Locate the cell with the specified text and output its (X, Y) center coordinate. 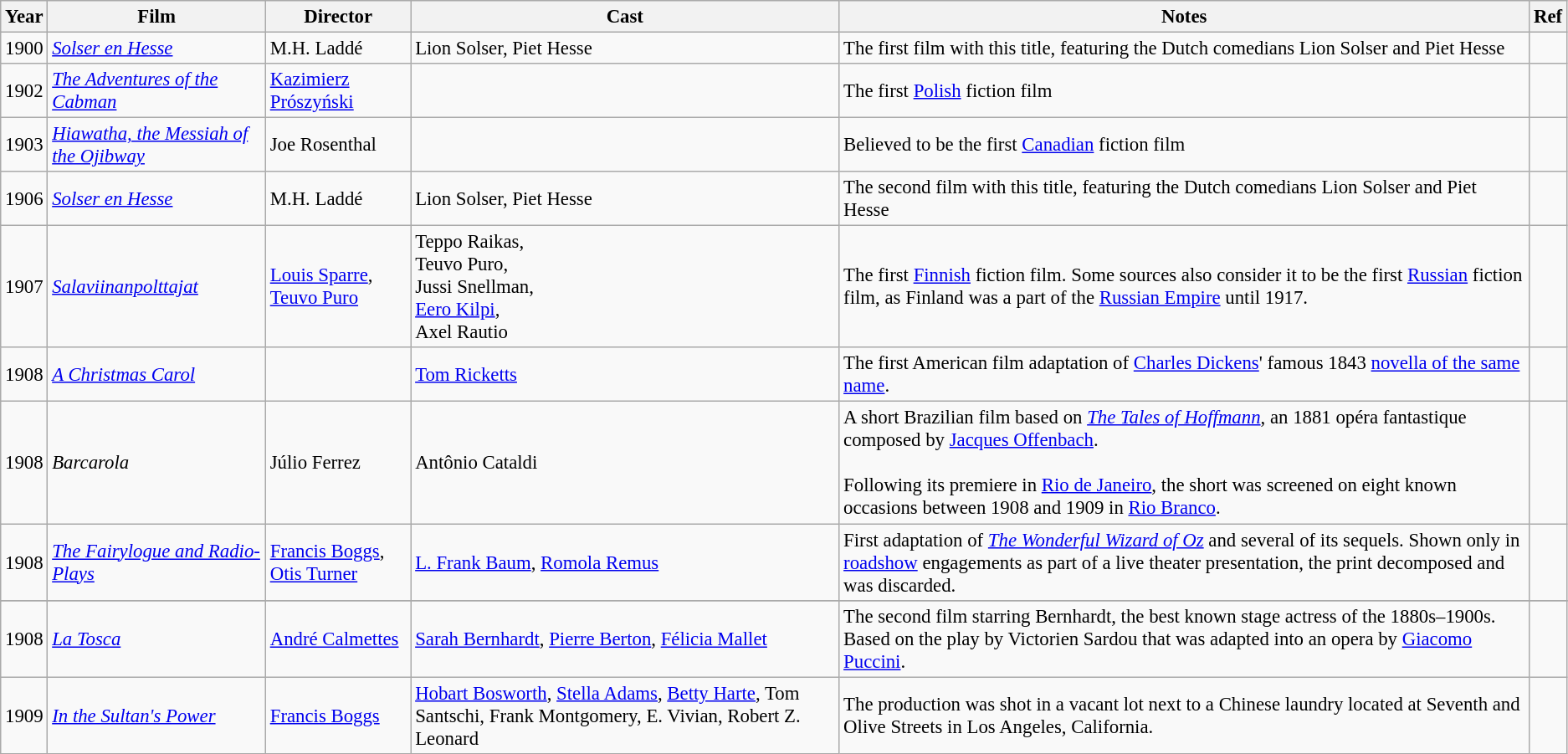
Hobart Bosworth, Stella Adams, Betty Harte, Tom Santschi, Frank Montgomery, E. Vivian, Robert Z. Leonard (625, 716)
Júlio Ferrez (338, 463)
Francis Boggs (338, 716)
L. Frank Baum, Romola Remus (625, 562)
Teppo Raikas, Teuvo Puro, Jussi Snellman, Eero Kilpi, Axel Rautio (625, 287)
Believed to be the first Canadian fiction film (1185, 146)
Year (24, 17)
Sarah Bernhardt, Pierre Berton, Félicia Mallet (625, 639)
Cast (625, 17)
Ref (1548, 17)
Joe Rosenthal (338, 146)
The first American film adaptation of Charles Dickens' famous 1843 novella of the same name. (1185, 375)
The first Polish fiction film (1185, 90)
La Tosca (157, 639)
Kazimierz Prószyński (338, 90)
Director (338, 17)
Francis Boggs, Otis Turner (338, 562)
Hiawatha, the Messiah of the Ojibway (157, 146)
The second film with this title, featuring the Dutch comedians Lion Solser and Piet Hesse (1185, 199)
Antônio Cataldi (625, 463)
The Fairylogue and Radio-Plays (157, 562)
Barcarola (157, 463)
Salaviinanpolttajat (157, 287)
Notes (1185, 17)
1907 (24, 287)
The first film with this title, featuring the Dutch comedians Lion Solser and Piet Hesse (1185, 49)
The production was shot in a vacant lot next to a Chinese laundry located at Seventh and Olive Streets in Los Angeles, California. (1185, 716)
1906 (24, 199)
1903 (24, 146)
Tom Ricketts (625, 375)
André Calmettes (338, 639)
A Christmas Carol (157, 375)
Louis Sparre, Teuvo Puro (338, 287)
1900 (24, 49)
1902 (24, 90)
In the Sultan's Power (157, 716)
The Adventures of the Cabman (157, 90)
1909 (24, 716)
Film (157, 17)
